Scan for the cell matching the given text and deliver its (x, y) coordinate at center. 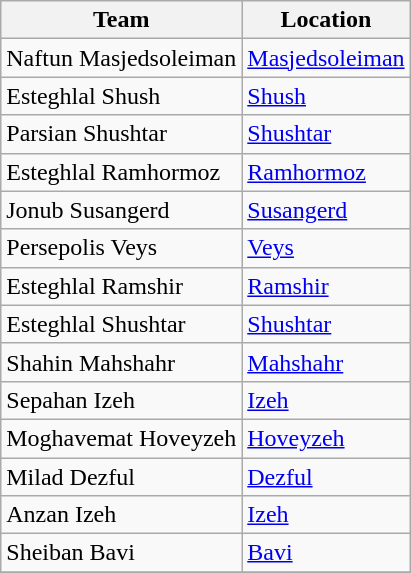
Persepolis Veys (122, 248)
Shahin Mahshahr (122, 362)
Location (326, 20)
Mahshahr (326, 362)
Esteghlal Ramhormoz (122, 172)
Parsian Shushtar (122, 134)
Esteghlal Shush (122, 96)
Bavi (326, 553)
Veys (326, 248)
Team (122, 20)
Susangerd (326, 210)
Milad Dezful (122, 477)
Esteghlal Ramshir (122, 286)
Sepahan Izeh (122, 400)
Naftun Masjedsoleiman (122, 58)
Shush (326, 96)
Jonub Susangerd (122, 210)
Dezful (326, 477)
Moghavemat Hoveyzeh (122, 438)
Esteghlal Shushtar (122, 324)
Hoveyzeh (326, 438)
Ramshir (326, 286)
Ramhormoz (326, 172)
Anzan Izeh (122, 515)
Masjedsoleiman (326, 58)
Sheiban Bavi (122, 553)
